Determine the (X, Y) coordinate at the center of the cell enclosing the given text.  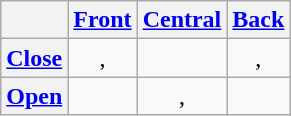
Front (102, 20)
Central (182, 20)
Open (34, 96)
Close (34, 58)
Back (258, 20)
